Detect which cell encompasses the target text, then output its (X, Y) center coordinate. 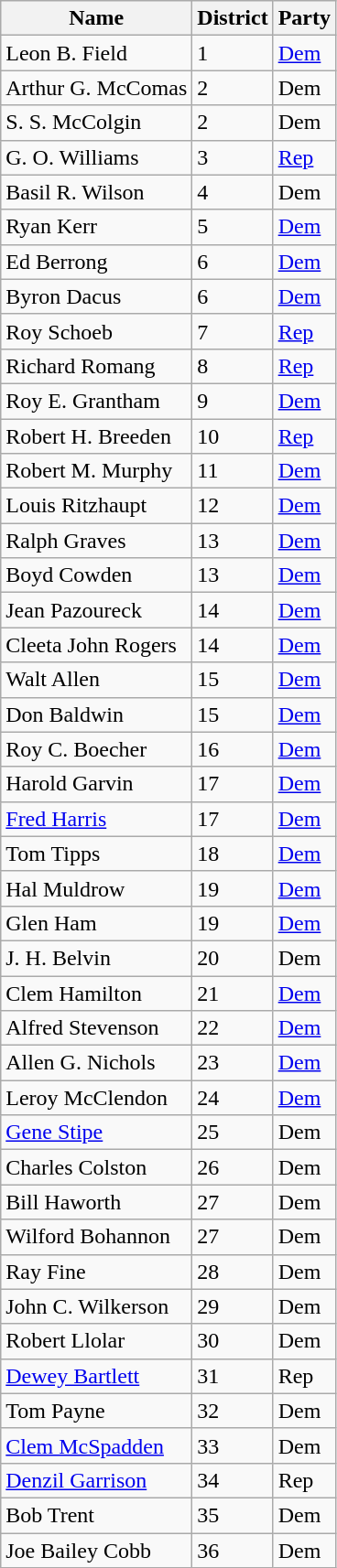
Fred Harris (97, 819)
Dewey Bartlett (97, 1376)
Roy C. Boecher (97, 749)
24 (233, 1098)
Allen G. Nichols (97, 1063)
1 (233, 53)
Wilford Bohannon (97, 1237)
J. H. Belvin (97, 958)
4 (233, 192)
Ray Fine (97, 1272)
Denzil Garrison (97, 1480)
Charles Colston (97, 1167)
Cleeta John Rogers (97, 645)
35 (233, 1515)
32 (233, 1411)
John C. Wilkerson (97, 1306)
22 (233, 1028)
26 (233, 1167)
Tom Payne (97, 1411)
Ed Berrong (97, 262)
Clem Hamilton (97, 993)
Jean Pazoureck (97, 610)
21 (233, 993)
23 (233, 1063)
Alfred Stevenson (97, 1028)
G. O. Williams (97, 157)
Tom Tipps (97, 854)
34 (233, 1480)
31 (233, 1376)
Joe Bailey Cobb (97, 1551)
Leon B. Field (97, 53)
3 (233, 157)
Robert Llolar (97, 1341)
5 (233, 227)
Bill Haworth (97, 1202)
Hal Muldrow (97, 888)
33 (233, 1445)
Gene Stipe (97, 1133)
Roy Schoeb (97, 331)
Clem McSpadden (97, 1445)
25 (233, 1133)
28 (233, 1272)
30 (233, 1341)
10 (233, 436)
District (233, 18)
Louis Ritzhaupt (97, 506)
11 (233, 471)
7 (233, 331)
Bob Trent (97, 1515)
18 (233, 854)
Walt Allen (97, 680)
Don Baldwin (97, 714)
Party (304, 18)
Roy E. Grantham (97, 401)
Boyd Cowden (97, 575)
Leroy McClendon (97, 1098)
Robert H. Breeden (97, 436)
Robert M. Murphy (97, 471)
Byron Dacus (97, 296)
16 (233, 749)
Name (97, 18)
Arthur G. McComas (97, 88)
Ryan Kerr (97, 227)
Basil R. Wilson (97, 192)
36 (233, 1551)
29 (233, 1306)
8 (233, 366)
Richard Romang (97, 366)
12 (233, 506)
Harold Garvin (97, 784)
Glen Ham (97, 923)
9 (233, 401)
Ralph Graves (97, 541)
S. S. McColgin (97, 123)
20 (233, 958)
